From the cell containing the given text, extract its center point as [x, y] coordinate. 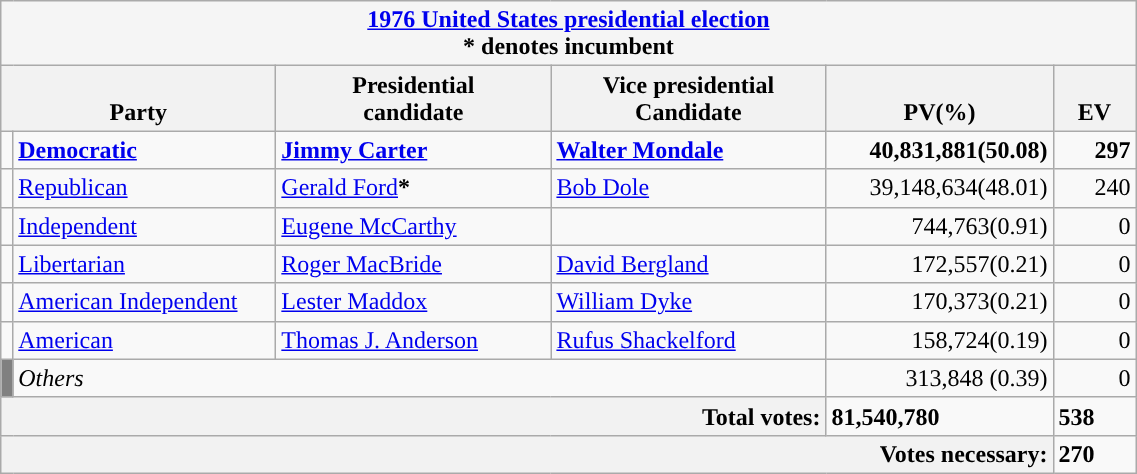
PV(%) [940, 98]
Democratic [144, 150]
Republican [144, 188]
158,724(0.19) [940, 340]
Presidentialcandidate [414, 98]
Eugene McCarthy [414, 226]
Others [420, 378]
Roger MacBride [414, 264]
EV [1094, 98]
172,557(0.21) [940, 264]
297 [1094, 150]
1976 United States presidential election* denotes incumbent [568, 34]
Thomas J. Anderson [414, 340]
American Independent [144, 302]
William Dyke [688, 302]
Libertarian [144, 264]
40,831,881(50.08) [940, 150]
Jimmy Carter [414, 150]
270 [1094, 454]
Gerald Ford* [414, 188]
240 [1094, 188]
538 [1094, 416]
313,848 (0.39) [940, 378]
744,763(0.91) [940, 226]
Rufus Shackelford [688, 340]
Vice presidentialCandidate [688, 98]
Bob Dole [688, 188]
81,540,780 [940, 416]
Walter Mondale [688, 150]
Total votes: [414, 416]
American [144, 340]
Party [138, 98]
Lester Maddox [414, 302]
170,373(0.21) [940, 302]
Independent [144, 226]
Votes necessary: [527, 454]
David Bergland [688, 264]
39,148,634(48.01) [940, 188]
